Search for the cell housing the specified text and yield its [X, Y] center coordinate. 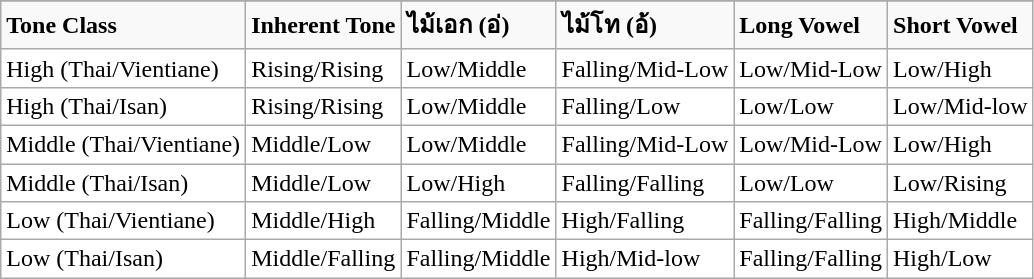
High/Low [961, 259]
High/Middle [961, 221]
Low/Mid-low [961, 106]
Inherent Tone [324, 26]
High/Falling [645, 221]
Short Vowel [961, 26]
Middle (Thai/Vientiane) [124, 144]
High/Mid-low [645, 259]
Tone Class [124, 26]
Low/Rising [961, 183]
ไม้โท (อ้) [645, 26]
Falling/Low [645, 106]
High (Thai/Isan) [124, 106]
High (Thai/Vientiane) [124, 68]
Long Vowel [811, 26]
Middle/High [324, 221]
Middle (Thai/Isan) [124, 183]
Low (Thai/Vientiane) [124, 221]
Middle/Falling [324, 259]
Low (Thai/Isan) [124, 259]
ไม้เอก (อ่) [478, 26]
